Pinpoint the cell where the given text exists, returning its [X, Y] midpoint coordinate. 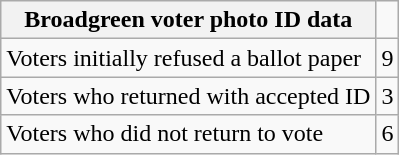
Broadgreen voter photo ID data [188, 20]
3 [388, 96]
Voters who did not return to vote [188, 134]
9 [388, 58]
Voters who returned with accepted ID [188, 96]
Voters initially refused a ballot paper [188, 58]
6 [388, 134]
